Output the [x, y] coordinate of the center of the cell containing the given text.  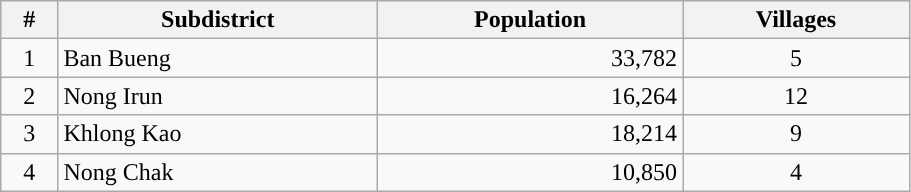
Nong Chak [218, 172]
18,214 [530, 134]
Nong Irun [218, 96]
# [30, 20]
33,782 [530, 58]
Khlong Kao [218, 134]
Ban Bueng [218, 58]
10,850 [530, 172]
12 [796, 96]
16,264 [530, 96]
3 [30, 134]
Subdistrict [218, 20]
9 [796, 134]
Villages [796, 20]
5 [796, 58]
1 [30, 58]
2 [30, 96]
Population [530, 20]
